Output the (x, y) coordinate of the center of the cell containing the given text.  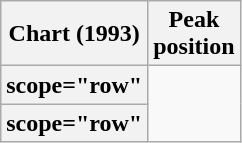
Peakposition (194, 34)
Chart (1993) (74, 34)
